Return [x, y] of the center of cell containing provided text 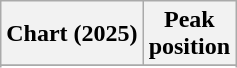
Peak position [189, 34]
Chart (2025) [72, 34]
